Detect which cell encompasses the target text, then output its [x, y] center coordinate. 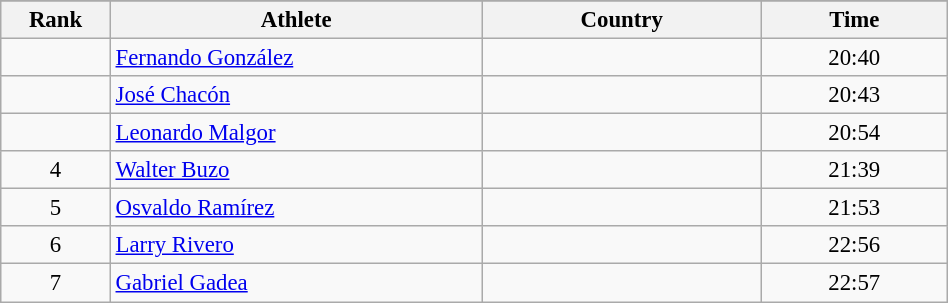
21:39 [854, 170]
Time [854, 20]
Rank [56, 20]
4 [56, 170]
Country [622, 20]
22:56 [854, 245]
Larry Rivero [296, 245]
7 [56, 283]
6 [56, 245]
5 [56, 208]
Osvaldo Ramírez [296, 208]
Fernando González [296, 58]
Gabriel Gadea [296, 283]
20:43 [854, 95]
20:54 [854, 133]
Leonardo Malgor [296, 133]
Walter Buzo [296, 170]
21:53 [854, 208]
José Chacón [296, 95]
Athlete [296, 20]
22:57 [854, 283]
20:40 [854, 58]
